Provide the (x, y) coordinate of the cell's center where the given text is located.  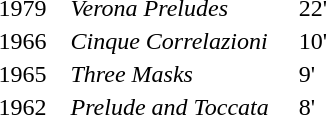
Cinque Correlazioni (182, 41)
Three Masks (182, 74)
